For the text-containing cell, return its midpoint in (x, y) coordinate format. 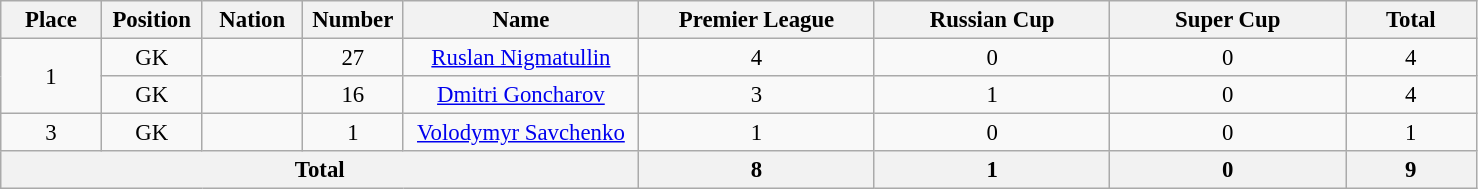
9 (1412, 170)
Premier League (757, 20)
Super Cup (1228, 20)
Number (354, 20)
Russian Cup (992, 20)
8 (757, 170)
Volodymyr Savchenko (521, 133)
Position (152, 20)
Nation (252, 20)
16 (354, 95)
Name (521, 20)
27 (354, 58)
Dmitri Goncharov (521, 95)
Ruslan Nigmatullin (521, 58)
Place (52, 20)
